Detect which cell encompasses the target text, then output its [X, Y] center coordinate. 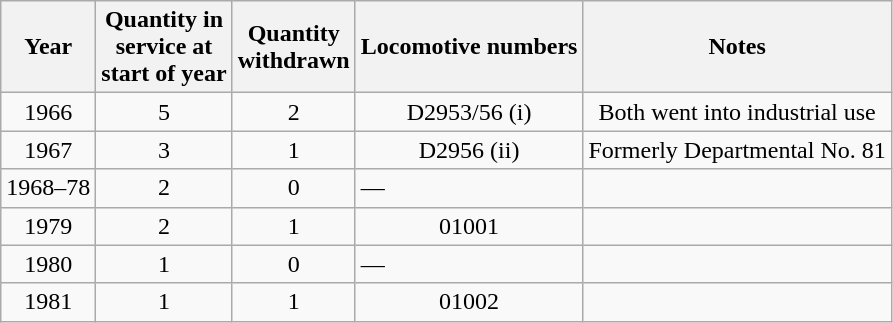
1980 [48, 264]
Formerly Departmental No. 81 [737, 150]
Locomotive numbers [469, 47]
Year [48, 47]
5 [164, 112]
1968–78 [48, 188]
D2953/56 (i) [469, 112]
1967 [48, 150]
1979 [48, 226]
Notes [737, 47]
Quantity inservice atstart of year [164, 47]
1981 [48, 302]
D2956 (ii) [469, 150]
Both went into industrial use [737, 112]
3 [164, 150]
01002 [469, 302]
Quantitywithdrawn [294, 47]
1966 [48, 112]
01001 [469, 226]
